For the text-containing cell, return its midpoint in [X, Y] coordinate format. 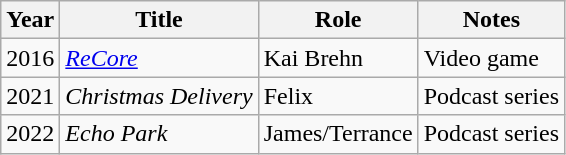
Role [338, 20]
James/Terrance [338, 134]
Kai Brehn [338, 58]
Felix [338, 96]
Notes [491, 20]
ReCore [159, 58]
2021 [30, 96]
Echo Park [159, 134]
Year [30, 20]
2016 [30, 58]
Title [159, 20]
Christmas Delivery [159, 96]
2022 [30, 134]
Video game [491, 58]
